Locate the cell with the specified text and output its [x, y] center coordinate. 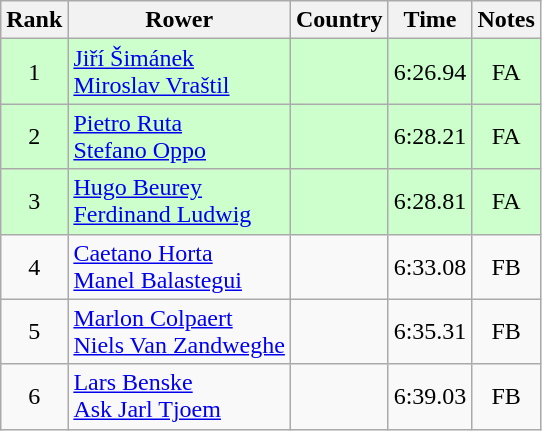
Rower [180, 20]
6:35.31 [430, 332]
Jiří ŠimánekMiroslav Vraštil [180, 72]
6:39.03 [430, 396]
6:28.81 [430, 202]
6:33.08 [430, 266]
Lars BenskeAsk Jarl Tjoem [180, 396]
6:26.94 [430, 72]
Notes [506, 20]
Time [430, 20]
Caetano HortaManel Balastegui [180, 266]
4 [34, 266]
6:28.21 [430, 136]
6 [34, 396]
5 [34, 332]
Hugo BeureyFerdinand Ludwig [180, 202]
Rank [34, 20]
1 [34, 72]
3 [34, 202]
2 [34, 136]
Marlon ColpaertNiels Van Zandweghe [180, 332]
Country [339, 20]
Pietro RutaStefano Oppo [180, 136]
